Return [x, y] of the center of cell containing provided text 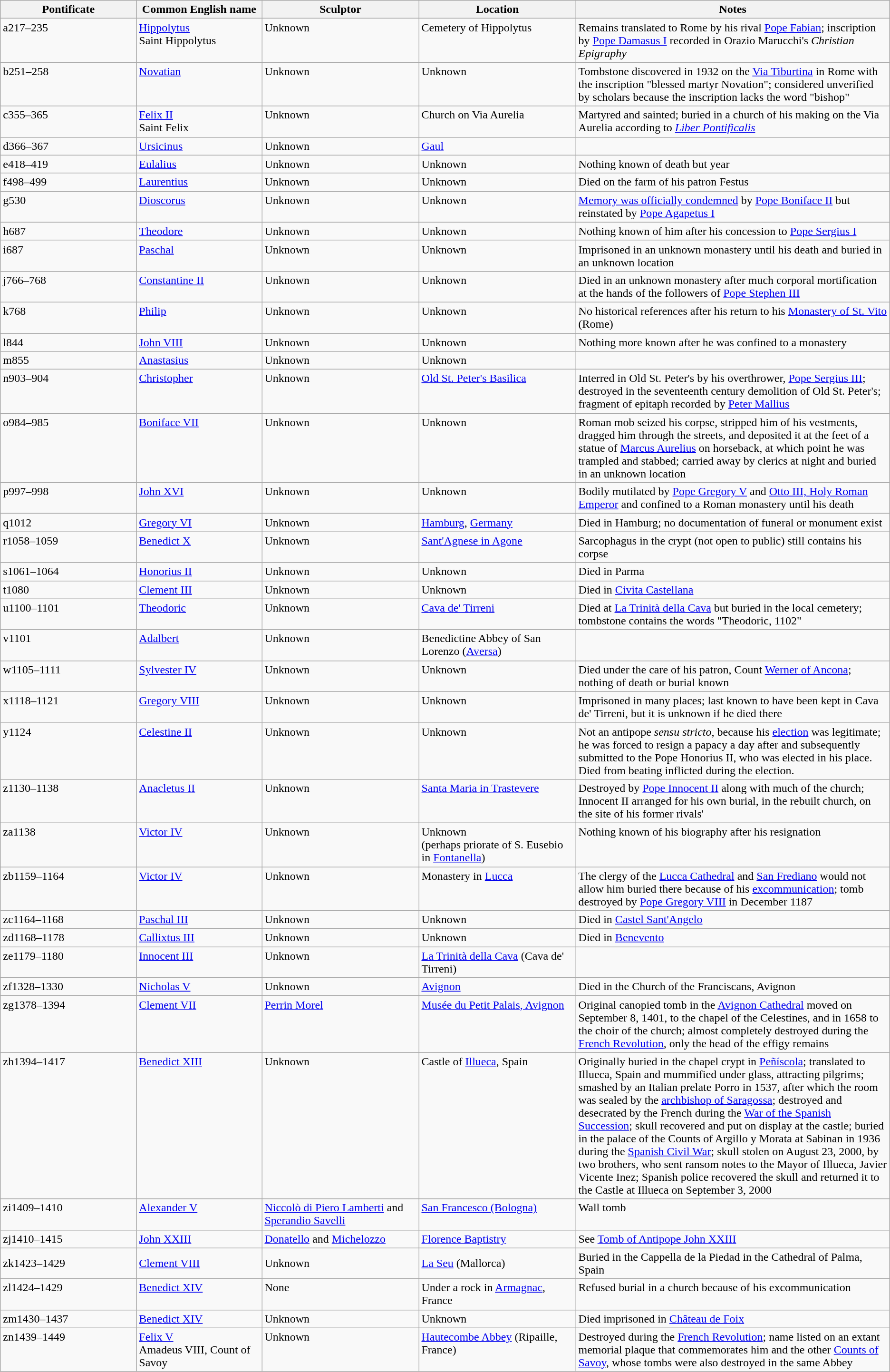
Paschal [199, 256]
zk1423–1429 [68, 1263]
Adalbert [199, 645]
i687 [68, 256]
La Seu (Mallorca) [497, 1263]
La Trinità della Cava (Cava de' Tirreni) [497, 963]
Nothing known of his biography after his resignation [733, 845]
za1138 [68, 845]
c355–365 [68, 122]
Perrin Morel [340, 1024]
Imprisoned in many places; last known to have been kept in Cava de' Tirreni, but it is unknown if he died there [733, 707]
Cava de' Tirreni [497, 614]
zd1168–1178 [68, 938]
Sylvester IV [199, 676]
Gregory VIII [199, 707]
Innocent III [199, 963]
Gaul [497, 146]
Benedict XIII [199, 1126]
Pontificate [68, 10]
Philip [199, 318]
z1130–1138 [68, 801]
Eulalius [199, 164]
b251–258 [68, 84]
Under a rock in Armagnac, France [497, 1294]
Florence Baptistry [497, 1239]
Sant'Agnese in Agone [497, 547]
x1118–1121 [68, 707]
Honorius II [199, 572]
Common English name [199, 10]
Clement III [199, 590]
zn1439–1449 [68, 1350]
Gregory VI [199, 523]
Nicholas V [199, 987]
See Tomb of Antipope John XXIII [733, 1239]
zb1159–1164 [68, 888]
Remains translated to Rome by his rival Pope Fabian; inscription by Pope Damasus I recorded in Orazio Marucchi's Christian Epigraphy [733, 40]
g530 [68, 206]
Memory was officially condemned by Pope Boniface II but reinstated by Pope Agapetus I [733, 206]
Constantine II [199, 286]
Notes [733, 10]
John VIII [199, 342]
Clement VII [199, 1024]
Refused burial in a church because of his excommunication [733, 1294]
u1100–1101 [68, 614]
Martyred and sainted; buried in a church of his making on the Via Aurelia according to Liber Pontificalis [733, 122]
ze1179–1180 [68, 963]
e418–419 [68, 164]
Church on Via Aurelia [497, 122]
Benedict X [199, 547]
No historical references after his return to his Monastery of St. Vito (Rome) [733, 318]
Castle of Illueca, Spain [497, 1126]
Anastasius [199, 360]
t1080 [68, 590]
Died on the farm of his patron Festus [733, 182]
zf1328–1330 [68, 987]
Felix IISaint Felix [199, 122]
r1058–1059 [68, 547]
None [340, 1294]
Monastery in Lucca [497, 888]
Died at La Trinità della Cava but buried in the local cemetery; tombstone contains the words "Theodoric, 1102" [733, 614]
Callixtus III [199, 938]
Sculptor [340, 10]
Died in the Church of the Franciscans, Avignon [733, 987]
w1105–1111 [68, 676]
Sarcophagus in the crypt (not open to public) still contains his corpse [733, 547]
Cemetery of Hippolytus [497, 40]
zm1430–1437 [68, 1319]
a217–235 [68, 40]
l844 [68, 342]
zi1409–1410 [68, 1215]
Bodily mutilated by Pope Gregory V and Otto III, Holy Roman Emperor and confined to a Roman monastery until his death [733, 498]
q1012 [68, 523]
Niccolò di Piero Lamberti and Sperandio Savelli [340, 1215]
Theodoric [199, 614]
John XXIII [199, 1239]
Novatian [199, 84]
Musée du Petit Palais, Avignon [497, 1024]
Died in Hamburg; no documentation of funeral or monument exist [733, 523]
Nothing known of death but year [733, 164]
Hautecombe Abbey (Ripaille, France) [497, 1350]
Celestine II [199, 750]
Died in Benevento [733, 938]
Donatello and Michelozzo [340, 1239]
HippolytusSaint Hippolytus [199, 40]
j766–768 [68, 286]
zl1424–1429 [68, 1294]
Avignon [497, 987]
zg1378–1394 [68, 1024]
Alexander V [199, 1215]
Died imprisoned in Château de Foix [733, 1319]
Santa Maria in Trastevere [497, 801]
Ursicinus [199, 146]
Location [497, 10]
v1101 [68, 645]
Died under the care of his patron, Count Werner of Ancona; nothing of death or burial known [733, 676]
Died in an unknown monastery after much corporal mortification at the hands of the followers of Pope Stephen III [733, 286]
Old St. Peter's Basilica [497, 391]
zh1394–1417 [68, 1126]
San Francesco (Bologna) [497, 1215]
zj1410–1415 [68, 1239]
Buried in the Cappella de la Piedad in the Cathedral of Palma, Spain [733, 1263]
Laurentius [199, 182]
Boniface VII [199, 448]
Christopher [199, 391]
Imprisoned in an unknown monastery until his death and buried in an unknown location [733, 256]
n903–904 [68, 391]
Felix VAmadeus VIII, Count of Savoy [199, 1350]
Died in Parma [733, 572]
h687 [68, 231]
Dioscorus [199, 206]
m855 [68, 360]
Anacletus II [199, 801]
Theodore [199, 231]
Paschal III [199, 920]
s1061–1064 [68, 572]
Benedictine Abbey of San Lorenzo (Aversa) [497, 645]
o984–985 [68, 448]
zc1164–1168 [68, 920]
d366–367 [68, 146]
k768 [68, 318]
Died in Castel Sant'Angelo [733, 920]
f498–499 [68, 182]
Unknown(perhaps priorate of S. Eusebio in Fontanella) [497, 845]
Nothing known of him after his concession to Pope Sergius I [733, 231]
Died in Civita Castellana [733, 590]
John XVI [199, 498]
Nothing more known after he was confined to a monastery [733, 342]
Hamburg, Germany [497, 523]
y1124 [68, 750]
Wall tomb [733, 1215]
p997–998 [68, 498]
Clement VIII [199, 1263]
